Locate the cell with the specified text and output its (X, Y) center coordinate. 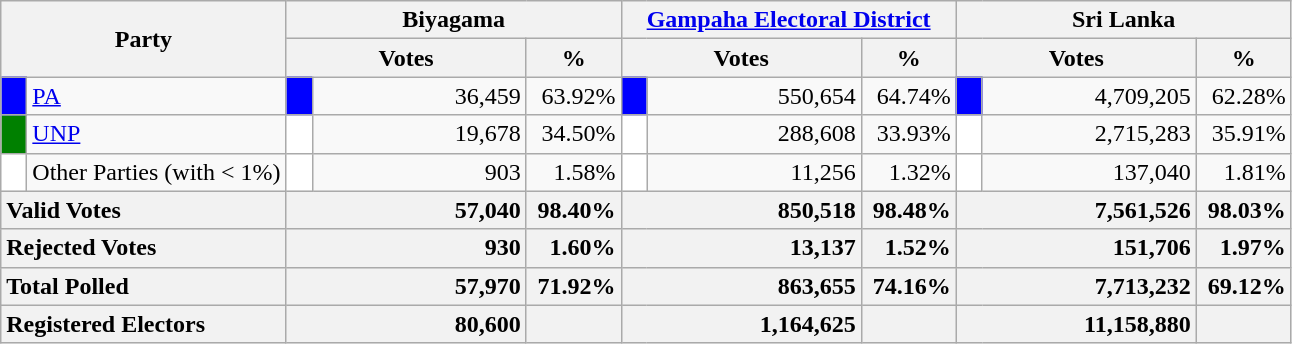
PA (156, 96)
11,256 (754, 172)
137,040 (1089, 172)
11,158,880 (1076, 324)
98.03% (1244, 210)
Registered Electors (144, 324)
903 (419, 172)
74.16% (908, 286)
7,713,232 (1076, 286)
1.97% (1244, 248)
63.92% (574, 96)
80,600 (406, 324)
1,164,625 (741, 324)
Sri Lanka (1124, 20)
1.60% (574, 248)
930 (406, 248)
34.50% (574, 134)
850,518 (741, 210)
Biyagama (454, 20)
57,040 (406, 210)
69.12% (1244, 286)
36,459 (419, 96)
33.93% (908, 134)
1.81% (1244, 172)
Total Polled (144, 286)
1.32% (908, 172)
98.40% (574, 210)
1.58% (574, 172)
Party (144, 39)
62.28% (1244, 96)
151,706 (1076, 248)
Gampaha Electoral District (788, 20)
71.92% (574, 286)
Valid Votes (144, 210)
863,655 (741, 286)
550,654 (754, 96)
4,709,205 (1089, 96)
Rejected Votes (144, 248)
98.48% (908, 210)
13,137 (741, 248)
1.52% (908, 248)
7,561,526 (1076, 210)
2,715,283 (1089, 134)
UNP (156, 134)
288,608 (754, 134)
Other Parties (with < 1%) (156, 172)
35.91% (1244, 134)
64.74% (908, 96)
19,678 (419, 134)
57,970 (406, 286)
